For the text-containing cell, return its midpoint in (x, y) coordinate format. 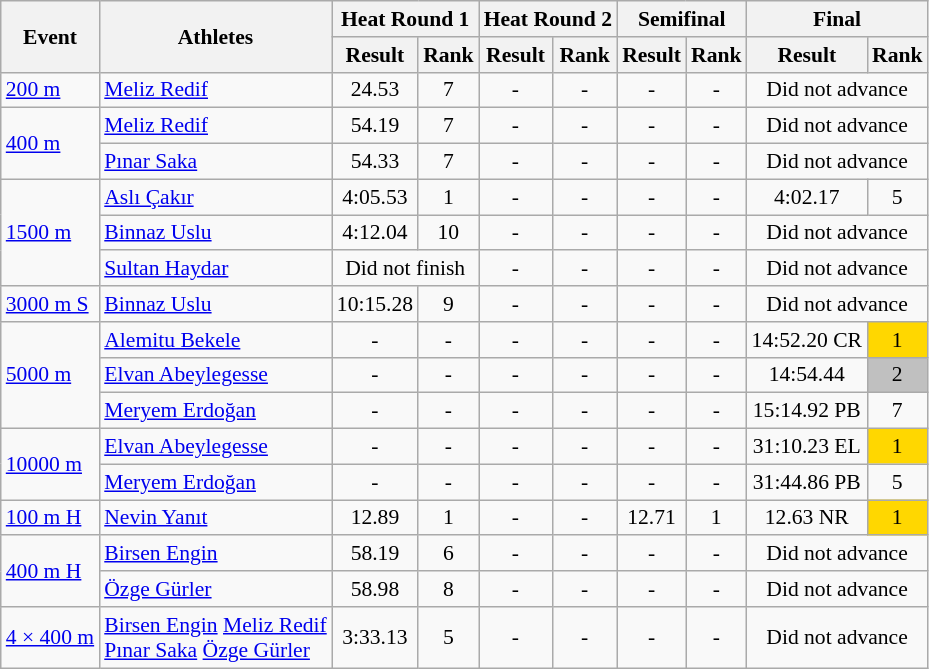
58.98 (375, 589)
5000 m (50, 376)
4:02.17 (807, 197)
12.89 (375, 518)
Heat Round 1 (406, 19)
Özge Gürler (216, 589)
10:15.28 (375, 304)
54.33 (375, 162)
Alemitu Bekele (216, 340)
Semifinal (682, 19)
2 (898, 375)
Heat Round 2 (548, 19)
Event (50, 36)
10000 m (50, 464)
4:12.04 (375, 233)
Birsen Engin Meliz RedifPınar Saka Özge Gürler (216, 638)
400 m (50, 144)
9 (448, 304)
100 m H (50, 518)
4 × 400 m (50, 638)
3:33.13 (375, 638)
200 m (50, 90)
Pınar Saka (216, 162)
31:10.23 EL (807, 447)
12.63 NR (807, 518)
Did not finish (406, 269)
Nevin Yanıt (216, 518)
400 m H (50, 572)
Birsen Engin (216, 554)
12.71 (652, 518)
15:14.92 PB (807, 411)
31:44.86 PB (807, 482)
Athletes (216, 36)
4:05.53 (375, 197)
8 (448, 589)
1500 m (50, 232)
Sultan Haydar (216, 269)
58.19 (375, 554)
14:54.44 (807, 375)
6 (448, 554)
24.53 (375, 90)
14:52.20 CR (807, 340)
Aslı Çakır (216, 197)
54.19 (375, 126)
3000 m S (50, 304)
Final (838, 19)
10 (448, 233)
